Scan for the cell matching the given text and deliver its [x, y] coordinate at center. 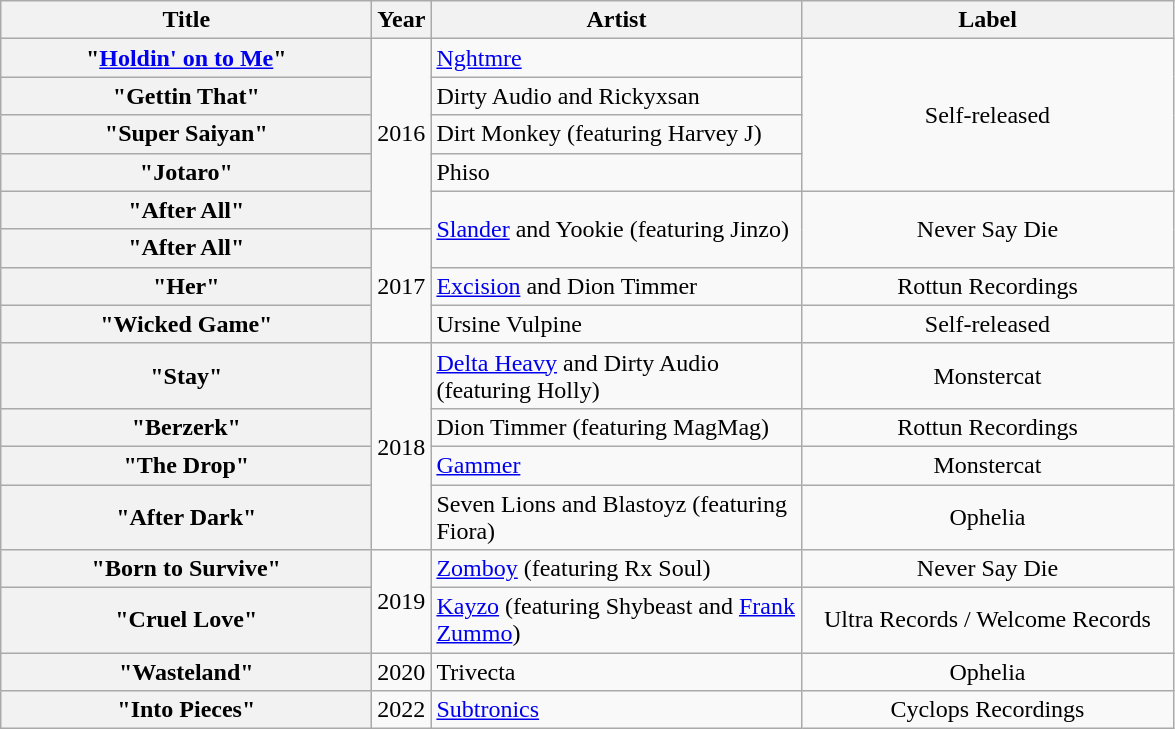
"Born to Survive" [186, 569]
Trivecta [616, 672]
Cyclops Recordings [988, 710]
Dirt Monkey (featuring Harvey J) [616, 134]
"Holdin' on to Me" [186, 58]
"Wasteland" [186, 672]
Ursine Vulpine [616, 324]
"Her" [186, 286]
Kayzo (featuring Shybeast and Frank Zummo) [616, 620]
2017 [402, 286]
Zomboy (featuring Rx Soul) [616, 569]
2020 [402, 672]
Label [988, 20]
Ultra Records / Welcome Records [988, 620]
"Gettin That" [186, 96]
Dirty Audio and Rickyxsan [616, 96]
2018 [402, 446]
"Wicked Game" [186, 324]
Subtronics [616, 710]
Year [402, 20]
Excision and Dion Timmer [616, 286]
Dion Timmer (featuring MagMag) [616, 427]
"Super Saiyan" [186, 134]
Nghtmre [616, 58]
"Jotaro" [186, 172]
2019 [402, 602]
Seven Lions and Blastoyz (featuring Fiora) [616, 516]
"Cruel Love" [186, 620]
Slander and Yookie (featuring Jinzo) [616, 229]
"Berzerk" [186, 427]
"Into Pieces" [186, 710]
Phiso [616, 172]
2022 [402, 710]
Gammer [616, 465]
"Stay" [186, 376]
2016 [402, 134]
Artist [616, 20]
"The Drop" [186, 465]
Delta Heavy and Dirty Audio (featuring Holly) [616, 376]
"After Dark" [186, 516]
Title [186, 20]
